Extract the (x, y) coordinate from the center of the cell holding the provided text.  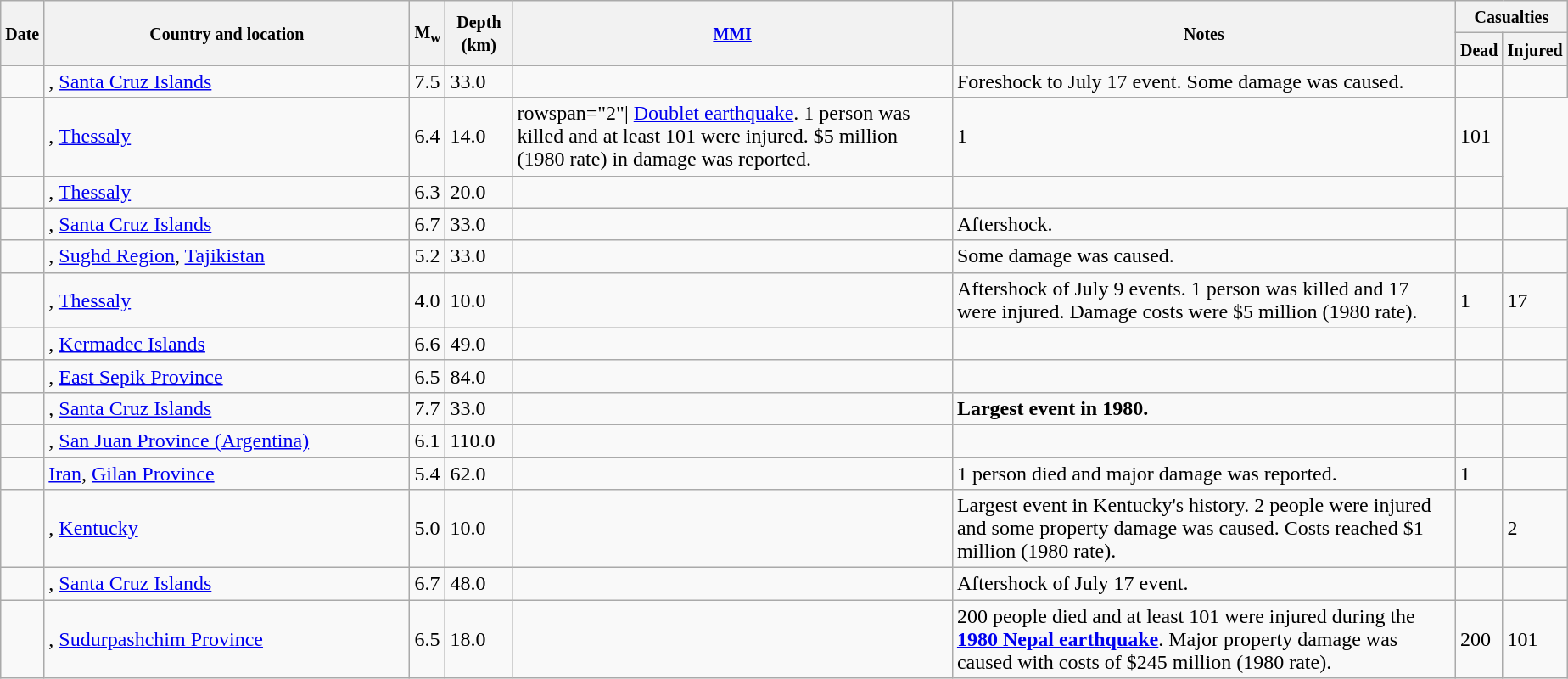
6.6 (428, 344)
, Sughd Region, Tajikistan (227, 256)
, San Juan Province (Argentina) (227, 441)
Country and location (227, 33)
7.7 (428, 408)
MMI (732, 33)
, Sudurpashchim Province (227, 639)
7.5 (428, 81)
Some damage was caused. (1203, 256)
5.2 (428, 256)
48.0 (479, 584)
2 (1535, 529)
6.1 (428, 441)
62.0 (479, 473)
110.0 (479, 441)
4.0 (428, 300)
17 (1535, 300)
5.0 (428, 529)
Largest event in Kentucky's history. 2 people were injured and some property damage was caused. Costs reached $1 million (1980 rate). (1203, 529)
14.0 (479, 137)
Largest event in 1980. (1203, 408)
, Kentucky (227, 529)
Dead (1479, 49)
Date (22, 33)
, Kermadec Islands (227, 344)
Aftershock of July 9 events. 1 person was killed and 17 were injured. Damage costs were $5 million (1980 rate). (1203, 300)
Depth (km) (479, 33)
5.4 (428, 473)
Casualties (1511, 17)
, East Sepik Province (227, 376)
Foreshock to July 17 event. Some damage was caused. (1203, 81)
Aftershock. (1203, 224)
Mw (428, 33)
6.3 (428, 192)
200 (1479, 639)
20.0 (479, 192)
1 person died and major damage was reported. (1203, 473)
Notes (1203, 33)
Injured (1535, 49)
49.0 (479, 344)
18.0 (479, 639)
Iran, Gilan Province (227, 473)
84.0 (479, 376)
Aftershock of July 17 event. (1203, 584)
6.4 (428, 137)
rowspan="2"| Doublet earthquake. 1 person was killed and at least 101 were injured. $5 million (1980 rate) in damage was reported. (732, 137)
